Extract the (X, Y) coordinate from the center of the cell holding the provided text.  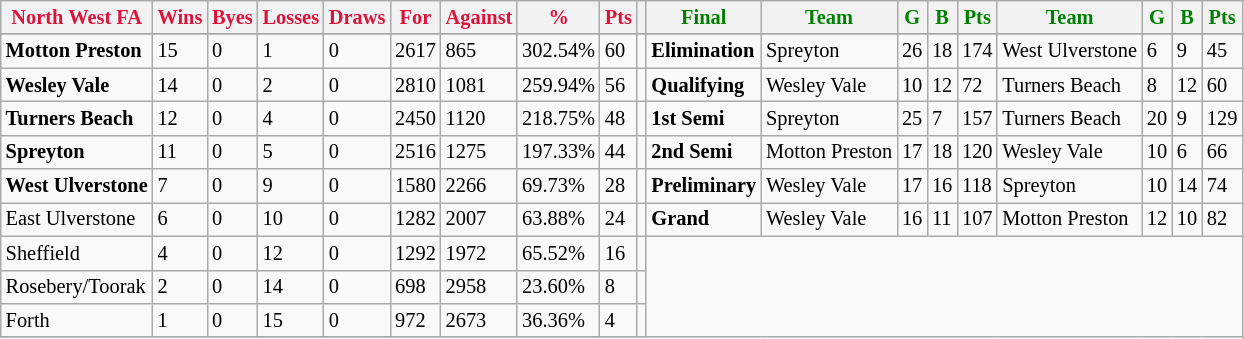
120 (977, 152)
Draws (357, 17)
197.33% (558, 152)
For (415, 17)
1292 (415, 253)
1580 (415, 186)
698 (415, 287)
% (558, 17)
Wins (180, 17)
East Ulverstone (77, 219)
24 (618, 219)
Sheffield (77, 253)
174 (977, 51)
Qualifying (704, 85)
63.88% (558, 219)
865 (480, 51)
2958 (480, 287)
44 (618, 152)
25 (912, 118)
118 (977, 186)
74 (1222, 186)
North West FA (77, 17)
Against (480, 17)
72 (977, 85)
36.36% (558, 320)
66 (1222, 152)
2266 (480, 186)
2810 (415, 85)
5 (291, 152)
45 (1222, 51)
1972 (480, 253)
1081 (480, 85)
20 (1157, 118)
302.54% (558, 51)
2673 (480, 320)
Preliminary (704, 186)
2617 (415, 51)
Final (704, 17)
1st Semi (704, 118)
107 (977, 219)
23.60% (558, 287)
65.52% (558, 253)
2516 (415, 152)
Grand (704, 219)
56 (618, 85)
Rosebery/Toorak (77, 287)
2007 (480, 219)
1282 (415, 219)
Elimination (704, 51)
Byes (232, 17)
28 (618, 186)
2nd Semi (704, 152)
26 (912, 51)
1275 (480, 152)
Losses (291, 17)
259.94% (558, 85)
129 (1222, 118)
48 (618, 118)
69.73% (558, 186)
972 (415, 320)
157 (977, 118)
82 (1222, 219)
1120 (480, 118)
Forth (77, 320)
218.75% (558, 118)
2450 (415, 118)
